From the cell containing the given text, extract its center point as (X, Y) coordinate. 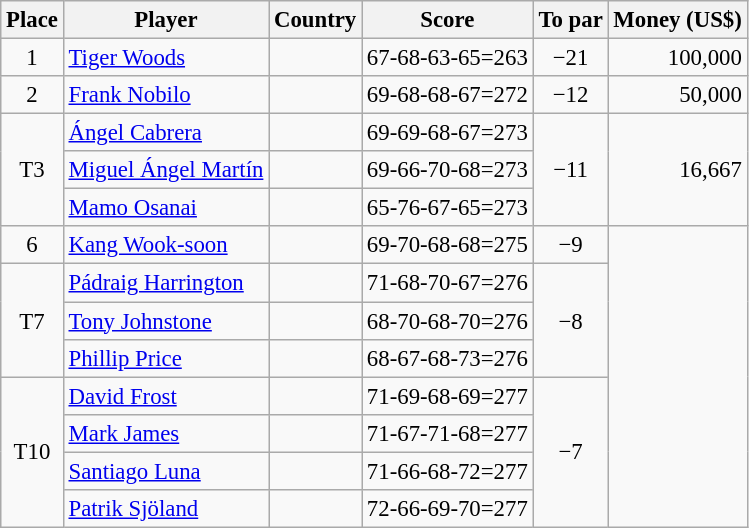
Ángel Cabrera (166, 133)
To par (570, 20)
2 (32, 95)
6 (32, 245)
−12 (570, 95)
68-70-68-70=276 (448, 321)
71-69-68-69=277 (448, 396)
−8 (570, 320)
72-66-69-70=277 (448, 509)
Score (448, 20)
69-68-68-67=272 (448, 95)
−7 (570, 452)
67-68-63-65=263 (448, 58)
Kang Wook-soon (166, 245)
T3 (32, 170)
71-67-71-68=277 (448, 433)
1 (32, 58)
Tony Johnstone (166, 321)
Mark James (166, 433)
Country (316, 20)
David Frost (166, 396)
−9 (570, 245)
Player (166, 20)
100,000 (678, 58)
71-68-70-67=276 (448, 283)
68-67-68-73=276 (448, 358)
Santiago Luna (166, 471)
Miguel Ángel Martín (166, 170)
69-70-68-68=275 (448, 245)
−11 (570, 170)
69-66-70-68=273 (448, 170)
Place (32, 20)
16,667 (678, 170)
−21 (570, 58)
50,000 (678, 95)
Phillip Price (166, 358)
Pádraig Harrington (166, 283)
Frank Nobilo (166, 95)
65-76-67-65=273 (448, 208)
Mamo Osanai (166, 208)
T7 (32, 320)
Money (US$) (678, 20)
T10 (32, 452)
69-69-68-67=273 (448, 133)
71-66-68-72=277 (448, 471)
Patrik Sjöland (166, 509)
Tiger Woods (166, 58)
